From the cell containing the given text, extract its center point as (x, y) coordinate. 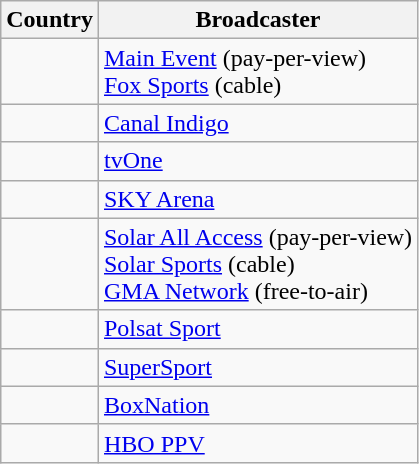
SuperSport (258, 367)
Canal Indigo (258, 123)
tvOne (258, 161)
HBO PPV (258, 443)
Country (50, 20)
Broadcaster (258, 20)
BoxNation (258, 405)
Polsat Sport (258, 329)
Main Event (pay-per-view)Fox Sports (cable) (258, 72)
SKY Arena (258, 199)
Solar All Access (pay-per-view)Solar Sports (cable)GMA Network (free-to-air) (258, 264)
